For the text-containing cell, return its midpoint in (x, y) coordinate format. 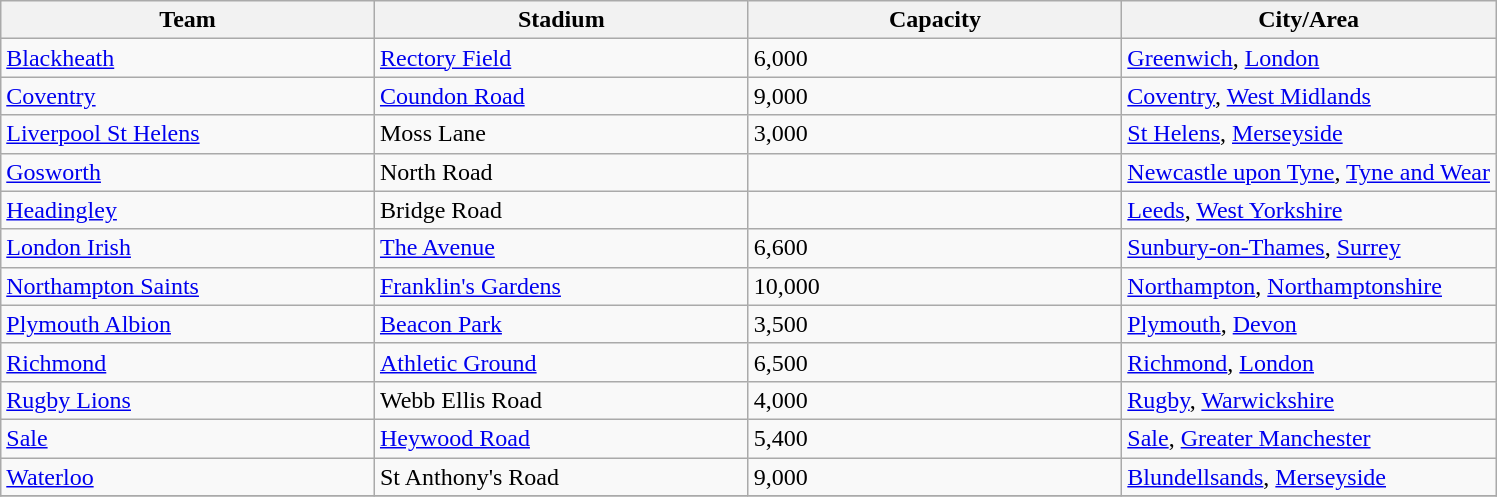
London Irish (188, 248)
Moss Lane (561, 134)
Franklin's Gardens (561, 286)
Gosworth (188, 172)
St Helens, Merseyside (1309, 134)
Sunbury-on-Thames, Surrey (1309, 248)
Blundellsands, Merseyside (1309, 477)
Rectory Field (561, 58)
Coventry, West Midlands (1309, 96)
4,000 (935, 400)
Richmond, London (1309, 362)
6,500 (935, 362)
Rugby, Warwickshire (1309, 400)
Northampton, Northamptonshire (1309, 286)
5,400 (935, 438)
Plymouth, Devon (1309, 324)
Blackheath (188, 58)
6,000 (935, 58)
Athletic Ground (561, 362)
Beacon Park (561, 324)
Greenwich, London (1309, 58)
3,500 (935, 324)
Coventry (188, 96)
Sale, Greater Manchester (1309, 438)
10,000 (935, 286)
Leeds, West Yorkshire (1309, 210)
Coundon Road (561, 96)
Liverpool St Helens (188, 134)
Headingley (188, 210)
3,000 (935, 134)
St Anthony's Road (561, 477)
Bridge Road (561, 210)
Webb Ellis Road (561, 400)
Northampton Saints (188, 286)
Stadium (561, 20)
Newcastle upon Tyne, Tyne and Wear (1309, 172)
6,600 (935, 248)
City/Area (1309, 20)
Rugby Lions (188, 400)
Waterloo (188, 477)
Capacity (935, 20)
The Avenue (561, 248)
Richmond (188, 362)
North Road (561, 172)
Sale (188, 438)
Team (188, 20)
Plymouth Albion (188, 324)
Heywood Road (561, 438)
